Scan for the cell matching the given text and deliver its (X, Y) coordinate at center. 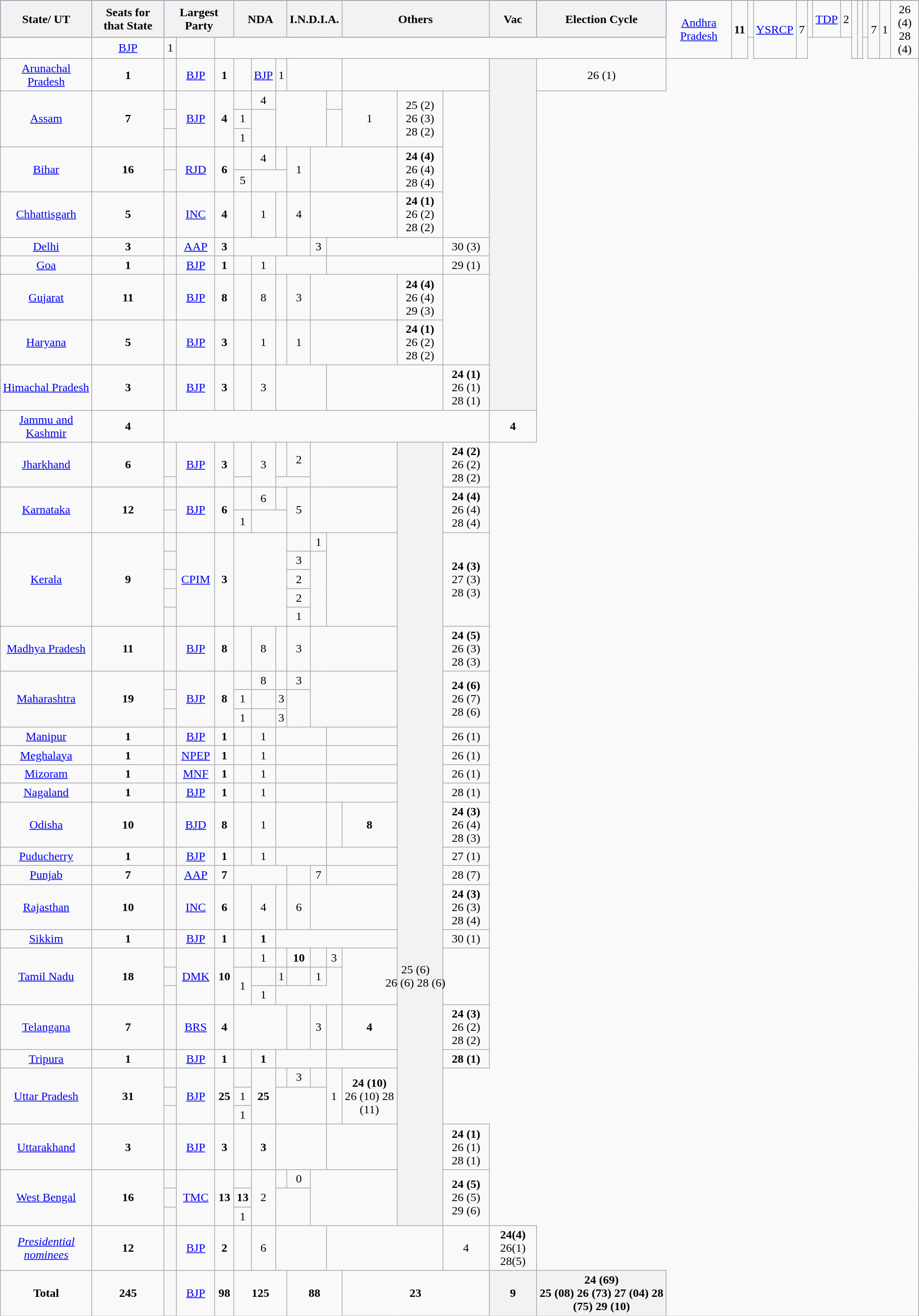
24(4)26(1) 28(5) (513, 1248)
Himachal Pradesh (46, 387)
TMC (196, 1197)
0 (299, 1179)
Kerala (46, 579)
26 (4)28 (4) (905, 29)
Meghalaya (46, 755)
25 (2)26 (3) 28 (2) (420, 119)
Nagaland (46, 792)
24 (4)26 (4) 29 (3) (420, 297)
CPIM (196, 579)
Jammu and Kashmir (46, 426)
Total (46, 1293)
Puducherry (46, 857)
24 (69)25 (08) 26 (73) 27 (04) 28 (75) 29 (10) (601, 1293)
Others (415, 19)
NDA (261, 19)
Election Cycle (601, 19)
31 (128, 1096)
88 (315, 1293)
24 (5)26 (3) 28 (3) (466, 648)
19 (128, 699)
24 (3)26 (4) 28 (3) (466, 825)
MNF (196, 774)
125 (261, 1293)
25 (6)26 (6) 28 (6) (415, 976)
Largest Party (199, 19)
Delhi (46, 246)
DMK (196, 976)
27 (1) (466, 857)
30 (1) (466, 939)
Rajasthan (46, 907)
Mizoram (46, 774)
Uttarakhand (46, 1147)
RJD (196, 169)
Tamil Nadu (46, 976)
Goa (46, 265)
Assam (46, 119)
18 (128, 976)
29 (1) (466, 265)
23 (415, 1293)
Karnataka (46, 510)
Haryana (46, 342)
Jharkhand (46, 465)
Presidential nominees (46, 1248)
24 (10)26 (10) 28 (11) (369, 1096)
Sikkim (46, 939)
Madhya Pradesh (46, 648)
Andhra Pradesh (699, 29)
Telangana (46, 1027)
Tripura (46, 1059)
Seats for that State (128, 19)
Maharashtra (46, 699)
24 (3)26 (2) 28 (2) (466, 1027)
Bihar (46, 169)
28 (7) (466, 875)
State/ UT (46, 19)
Arunachal Pradesh (46, 75)
24 (5)26 (5) 29 (6) (466, 1197)
BJD (196, 825)
24 (3)26 (3) 28 (4) (466, 907)
YSRCP (775, 29)
245 (128, 1293)
BRS (196, 1027)
Punjab (46, 875)
30 (3) (466, 246)
Vac (513, 19)
Uttar Pradesh (46, 1096)
West Bengal (46, 1197)
I.N.D.I.A. (315, 19)
24 (2)26 (2) 28 (2) (466, 465)
98 (225, 1293)
24 (3)27 (3) 28 (3) (466, 579)
NPEP (196, 755)
Odisha (46, 825)
TDP (827, 19)
24 (6)26 (7) 28 (6) (466, 699)
Manipur (46, 736)
Gujarat (46, 297)
Chhattisgarh (46, 215)
